Output the [X, Y] coordinate of the center of the cell containing the given text.  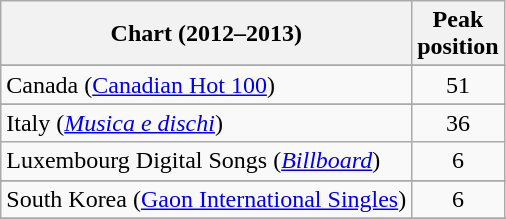
51 [458, 85]
Italy (Musica e dischi) [206, 123]
Luxembourg Digital Songs (Billboard) [206, 161]
Chart (2012–2013) [206, 34]
Peakposition [458, 34]
South Korea (Gaon International Singles) [206, 199]
Canada (Canadian Hot 100) [206, 85]
36 [458, 123]
